For the text-containing cell, return its midpoint in (X, Y) coordinate format. 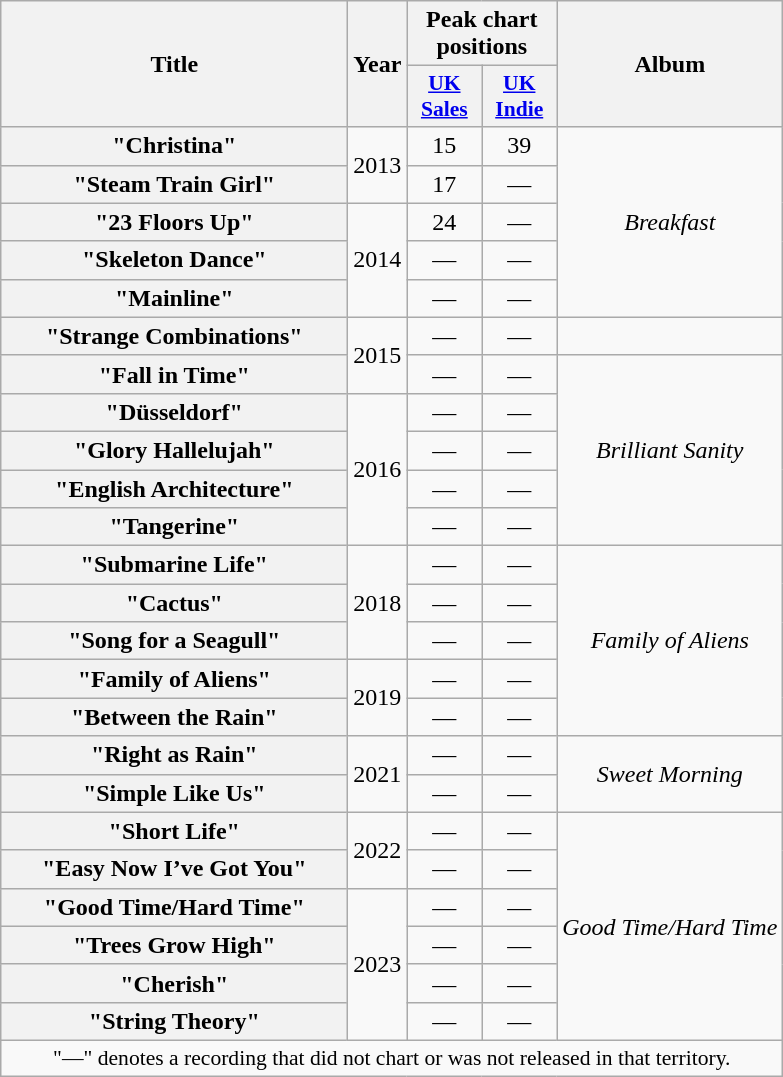
"String Theory" (174, 1021)
Peak chart positions (482, 34)
"Between the Rain" (174, 717)
"Short Life" (174, 831)
"Steam Train Girl" (174, 184)
2023 (378, 964)
"23 Floors Up" (174, 222)
2013 (378, 165)
"Submarine Life" (174, 565)
2018 (378, 603)
24 (444, 222)
"Strange Combinations" (174, 336)
Breakfast (670, 222)
"Easy Now I’ve Got You" (174, 869)
"Fall in Time" (174, 374)
"Song for a Seagull" (174, 641)
Good Time/Hard Time (670, 926)
15 (444, 146)
"Glory Hallelujah" (174, 450)
"Skeleton Dance" (174, 260)
UKIndie (520, 96)
17 (444, 184)
"Tangerine" (174, 527)
"—" denotes a recording that did not chart or was not released in that territory. (392, 1058)
Album (670, 64)
Sweet Morning (670, 774)
"Düsseldorf" (174, 412)
"English Architecture" (174, 489)
2022 (378, 850)
"Family of Aliens" (174, 679)
"Cactus" (174, 603)
"Good Time/Hard Time" (174, 907)
39 (520, 146)
"Cherish" (174, 983)
"Trees Grow High" (174, 945)
2019 (378, 698)
"Right as Rain" (174, 755)
2016 (378, 469)
Brilliant Sanity (670, 450)
"Christina" (174, 146)
2021 (378, 774)
2015 (378, 355)
Title (174, 64)
Year (378, 64)
2014 (378, 260)
"Simple Like Us" (174, 793)
UKSales (444, 96)
"Mainline" (174, 298)
Family of Aliens (670, 641)
